Locate the cell with the specified text and output its (x, y) center coordinate. 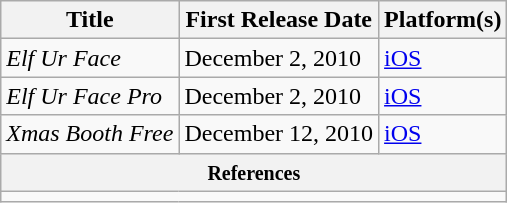
Xmas Booth Free (90, 134)
Elf Ur Face (90, 58)
Elf Ur Face Pro (90, 96)
References (254, 172)
Title (90, 20)
December 12, 2010 (279, 134)
First Release Date (279, 20)
Platform(s) (443, 20)
